Detect which cell encompasses the target text, then output its (X, Y) center coordinate. 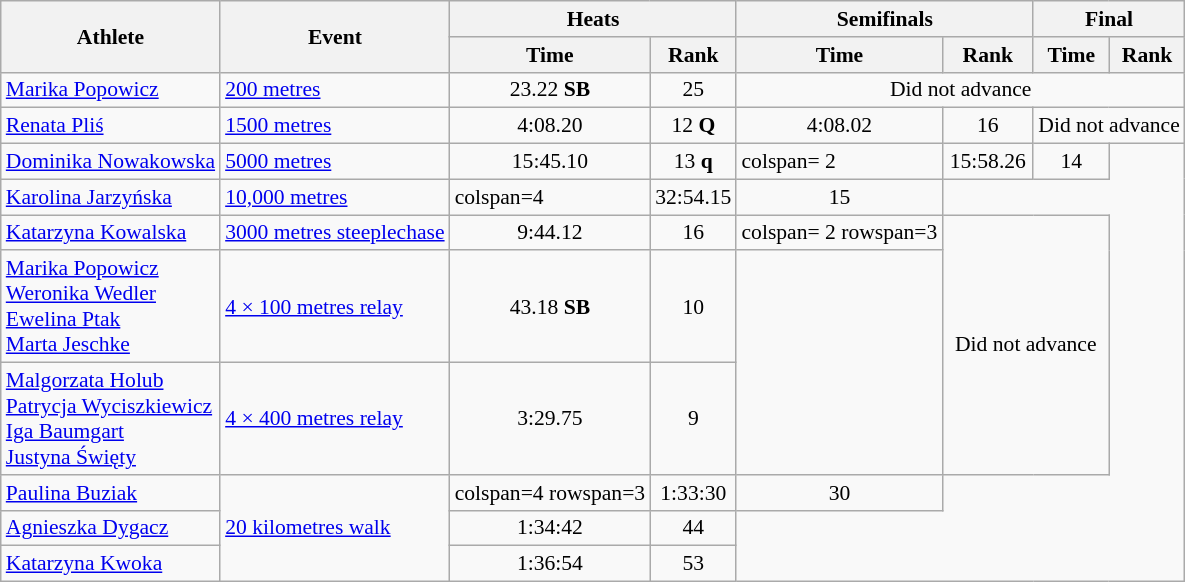
43.18 SB (550, 307)
53 (693, 564)
4 × 400 metres relay (335, 419)
4 × 100 metres relay (335, 307)
Semifinals (884, 19)
14 (1071, 162)
5000 metres (335, 162)
1:36:54 (550, 564)
4:08.20 (550, 126)
15:58.26 (988, 162)
1:33:30 (693, 493)
Marika PopowiczWeronika WedlerEwelina PtakMarta Jeschke (110, 307)
12 Q (693, 126)
9:44.12 (550, 233)
9 (693, 419)
Athlete (110, 36)
colspan=4 (550, 197)
20 kilometres walk (335, 528)
200 metres (335, 90)
25 (693, 90)
15 (839, 197)
30 (839, 493)
Heats (594, 19)
23.22 SB (550, 90)
10 (693, 307)
1500 metres (335, 126)
Marika Popowicz (110, 90)
colspan=4 rowspan=3 (550, 493)
Renata Pliś (110, 126)
Katarzyna Kowalska (110, 233)
32:54.15 (693, 197)
colspan= 2 rowspan=3 (839, 233)
Agnieszka Dygacz (110, 528)
Malgorzata HolubPatrycja WyciszkiewiczIga BaumgartJustyna Święty (110, 419)
Karolina Jarzyńska (110, 197)
Event (335, 36)
Dominika Nowakowska (110, 162)
13 q (693, 162)
10,000 metres (335, 197)
colspan= 2 (839, 162)
15:45.10 (550, 162)
1:34:42 (550, 528)
Paulina Buziak (110, 493)
44 (693, 528)
3000 metres steeplechase (335, 233)
Final (1109, 19)
3:29.75 (550, 419)
Katarzyna Kwoka (110, 564)
4:08.02 (839, 126)
